Search for the cell housing the specified text and yield its (X, Y) center coordinate. 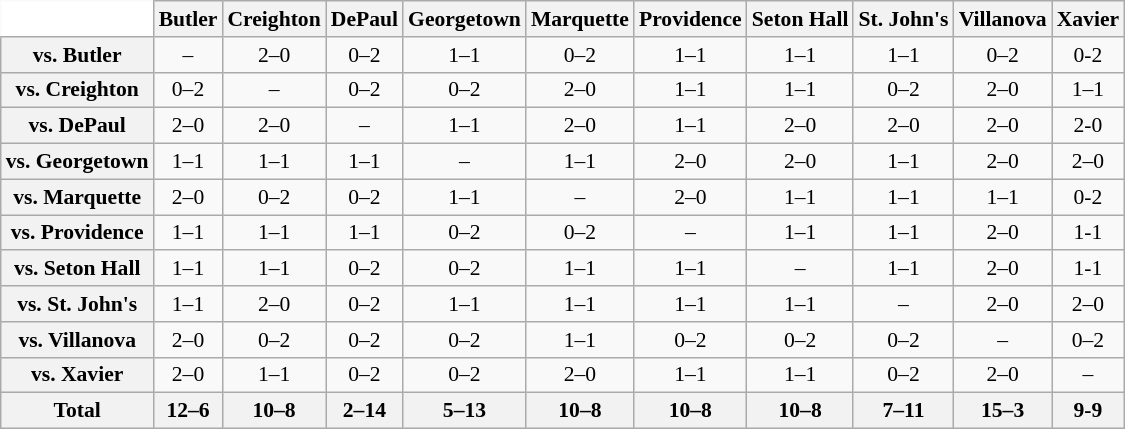
Butler (188, 19)
Xavier (1088, 19)
5–13 (464, 411)
2–14 (364, 411)
vs. Marquette (78, 197)
15–3 (1003, 411)
vs. Butler (78, 55)
vs. Creighton (78, 90)
Total (78, 411)
9-9 (1088, 411)
DePaul (364, 19)
Providence (690, 19)
vs. Xavier (78, 375)
Creighton (274, 19)
vs. Seton Hall (78, 269)
vs. Villanova (78, 340)
12–6 (188, 411)
7–11 (903, 411)
Georgetown (464, 19)
Seton Hall (800, 19)
2-0 (1088, 126)
St. John's (903, 19)
vs. DePaul (78, 126)
Villanova (1003, 19)
vs. St. John's (78, 304)
vs. Providence (78, 233)
Marquette (580, 19)
vs. Georgetown (78, 162)
